Extract the [x, y] coordinate from the center of the cell holding the provided text.  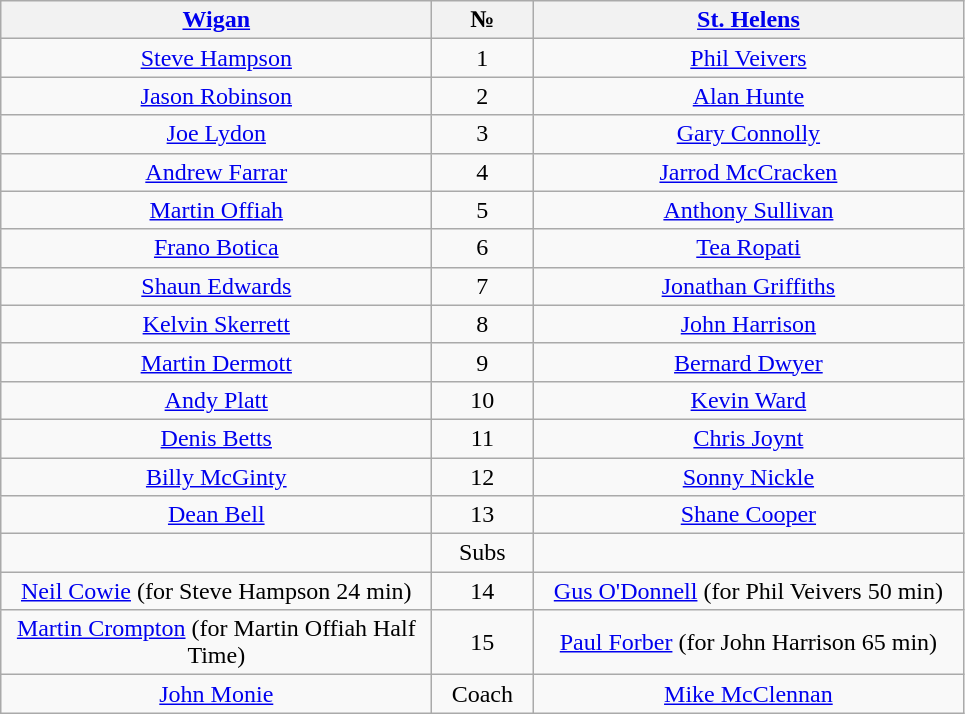
1 [482, 58]
4 [482, 172]
Tea Ropati [748, 248]
Mike McClennan [748, 694]
14 [482, 591]
Gus O'Donnell (for Phil Veivers 50 min) [748, 591]
Andrew Farrar [216, 172]
Sonny Nickle [748, 477]
Martin Crompton (for Martin Offiah Half Time) [216, 642]
Bernard Dwyer [748, 362]
Shaun Edwards [216, 286]
Gary Connolly [748, 134]
Dean Bell [216, 515]
Paul Forber (for John Harrison 65 min) [748, 642]
Anthony Sullivan [748, 210]
№ [482, 20]
Billy McGinty [216, 477]
Jason Robinson [216, 96]
Joe Lydon [216, 134]
Frano Botica [216, 248]
7 [482, 286]
Martin Dermott [216, 362]
Steve Hampson [216, 58]
Kelvin Skerrett [216, 324]
Wigan [216, 20]
15 [482, 642]
Shane Cooper [748, 515]
5 [482, 210]
12 [482, 477]
8 [482, 324]
Coach [482, 694]
Denis Betts [216, 438]
9 [482, 362]
Phil Veivers [748, 58]
Chris Joynt [748, 438]
10 [482, 400]
3 [482, 134]
John Harrison [748, 324]
Subs [482, 553]
John Monie [216, 694]
Kevin Ward [748, 400]
Martin Offiah [216, 210]
Neil Cowie (for Steve Hampson 24 min) [216, 591]
11 [482, 438]
Alan Hunte [748, 96]
Jonathan Griffiths [748, 286]
13 [482, 515]
Jarrod McCracken [748, 172]
2 [482, 96]
Andy Platt [216, 400]
St. Helens [748, 20]
6 [482, 248]
